Provide the [x, y] coordinate of the cell's center where the given text is located.  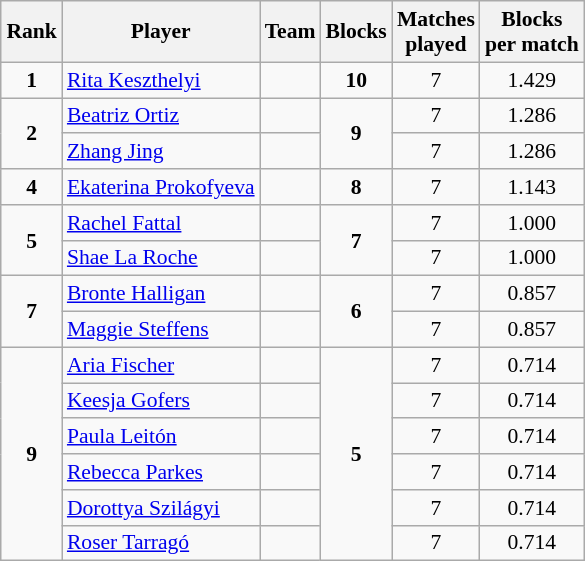
Beatriz Ortiz [161, 116]
1.429 [532, 80]
Rachel Fattal [161, 223]
2 [32, 134]
Team [290, 32]
Ekaterina Prokofyeva [161, 187]
Paula Leitón [161, 437]
Shae La Roche [161, 258]
1.143 [532, 187]
Blocks [356, 32]
8 [356, 187]
Rebecca Parkes [161, 472]
Dorottya Szilágyi [161, 508]
6 [356, 312]
Roser Tarragó [161, 543]
10 [356, 80]
Keesja Gofers [161, 401]
Maggie Steffens [161, 330]
4 [32, 187]
Player [161, 32]
Zhang Jing [161, 152]
Blocksper match [532, 32]
Bronte Halligan [161, 294]
Rita Keszthelyi [161, 80]
Aria Fischer [161, 365]
Rank [32, 32]
Matchesplayed [436, 32]
1 [32, 80]
